For the text-containing cell, return its midpoint in [x, y] coordinate format. 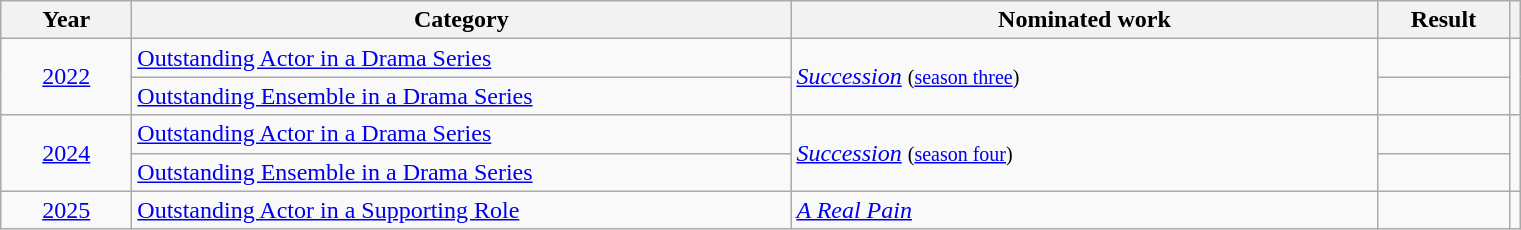
Year [66, 20]
Succession (season four) [1084, 153]
Outstanding Actor in a Supporting Role [462, 210]
2024 [66, 153]
2022 [66, 77]
A Real Pain [1084, 210]
2025 [66, 210]
Result [1444, 20]
Nominated work [1084, 20]
Category [462, 20]
Succession (season three) [1084, 77]
